Return [X, Y] of the center of cell containing provided text 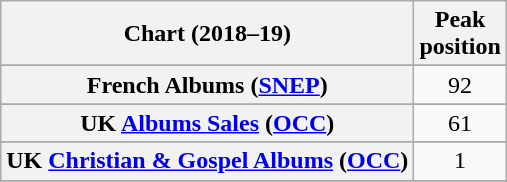
61 [460, 123]
1 [460, 161]
French Albums (SNEP) [208, 85]
Chart (2018–19) [208, 34]
UK Christian & Gospel Albums (OCC) [208, 161]
UK Albums Sales (OCC) [208, 123]
92 [460, 85]
Peakposition [460, 34]
